Determine the [x, y] coordinate at the center of the cell enclosing the given text.  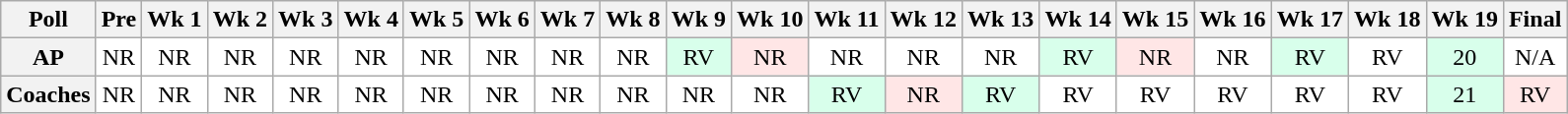
Wk 5 [436, 20]
AP [48, 57]
Final [1534, 20]
Wk 18 [1388, 20]
Coaches [48, 94]
Wk 14 [1078, 20]
Wk 16 [1233, 20]
Wk 10 [770, 20]
Wk 13 [1000, 20]
Wk 11 [846, 20]
20 [1464, 57]
Wk 1 [175, 20]
Wk 12 [923, 20]
Pre [118, 20]
Wk 19 [1464, 20]
Poll [48, 20]
Wk 15 [1155, 20]
Wk 17 [1310, 20]
Wk 3 [306, 20]
N/A [1534, 57]
Wk 4 [371, 20]
Wk 9 [698, 20]
Wk 8 [633, 20]
21 [1464, 94]
Wk 6 [502, 20]
Wk 7 [567, 20]
Wk 2 [240, 20]
